Identify which cell holds the provided text, then report its (X, Y) central coordinate. 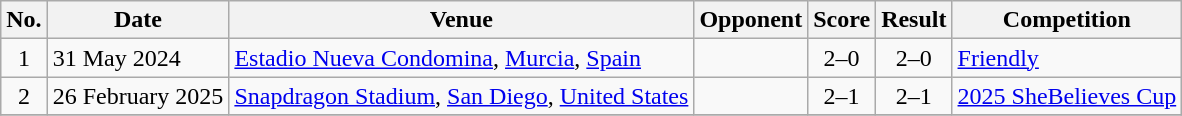
Result (914, 20)
No. (24, 20)
Friendly (1067, 58)
1 (24, 58)
Estadio Nueva Condomina, Murcia, Spain (462, 58)
2025 SheBelieves Cup (1067, 96)
26 February 2025 (138, 96)
Opponent (751, 20)
Venue (462, 20)
Score (842, 20)
2 (24, 96)
Competition (1067, 20)
Date (138, 20)
31 May 2024 (138, 58)
Snapdragon Stadium, San Diego, United States (462, 96)
